Scan for the cell matching the given text and deliver its [X, Y] coordinate at center. 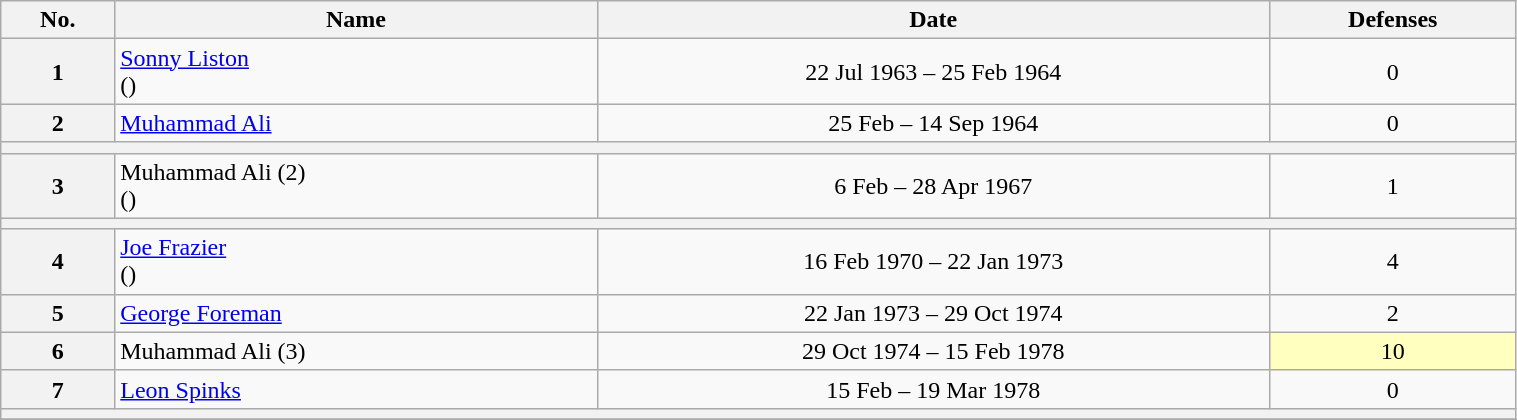
Sonny Liston() [356, 72]
Defenses [1392, 20]
No. [58, 20]
22 Jan 1973 – 29 Oct 1974 [933, 313]
6 Feb – 28 Apr 1967 [933, 186]
Leon Spinks [356, 389]
16 Feb 1970 – 22 Jan 1973 [933, 262]
Muhammad Ali [356, 123]
Date [933, 20]
25 Feb – 14 Sep 1964 [933, 123]
5 [58, 313]
Name [356, 20]
Joe Frazier() [356, 262]
22 Jul 1963 – 25 Feb 1964 [933, 72]
Muhammad Ali (3) [356, 351]
3 [58, 186]
George Foreman [356, 313]
15 Feb – 19 Mar 1978 [933, 389]
29 Oct 1974 – 15 Feb 1978 [933, 351]
6 [58, 351]
10 [1392, 351]
7 [58, 389]
Muhammad Ali (2)() [356, 186]
